Return the (X, Y) coordinate for the center point of the cell that contains the specified text.  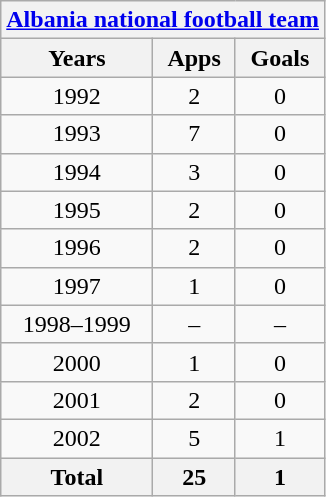
Albania national football team (163, 20)
5 (194, 438)
2000 (77, 362)
Goals (280, 58)
Total (77, 477)
1997 (77, 286)
1998–1999 (77, 324)
1996 (77, 248)
25 (194, 477)
2002 (77, 438)
Years (77, 58)
3 (194, 172)
1995 (77, 210)
Apps (194, 58)
2001 (77, 400)
1992 (77, 96)
7 (194, 134)
1994 (77, 172)
1993 (77, 134)
